Find where the given text appears and provide that cell's center as [X, Y] coordinate. 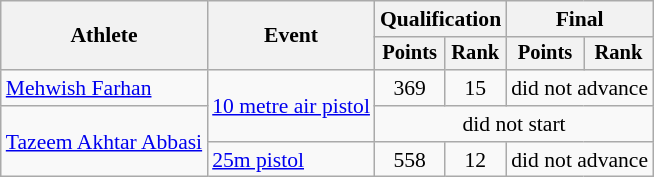
Tazeem Akhtar Abbasi [104, 142]
did not start [514, 124]
Mehwish Farhan [104, 88]
15 [475, 88]
Final [580, 19]
Event [291, 36]
did not advance [580, 88]
Athlete [104, 36]
Qualification [440, 19]
369 [410, 88]
10 metre air pistol [291, 106]
